Scan for the cell matching the given text and deliver its (X, Y) coordinate at center. 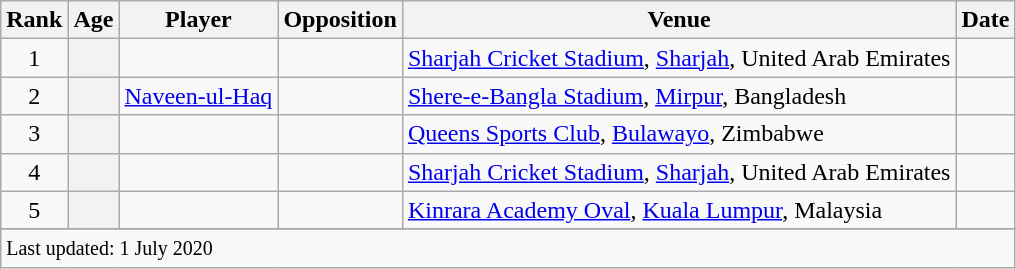
Queens Sports Club, Bulawayo, Zimbabwe (679, 134)
2 (34, 96)
Date (986, 20)
Shere-e-Bangla Stadium, Mirpur, Bangladesh (679, 96)
Venue (679, 20)
1 (34, 58)
Rank (34, 20)
Player (198, 20)
3 (34, 134)
Kinrara Academy Oval, Kuala Lumpur, Malaysia (679, 210)
5 (34, 210)
Opposition (340, 20)
Age (94, 20)
Last updated: 1 July 2020 (508, 248)
Naveen-ul-Haq (198, 96)
4 (34, 172)
